Search for the cell housing the specified text and yield its (X, Y) center coordinate. 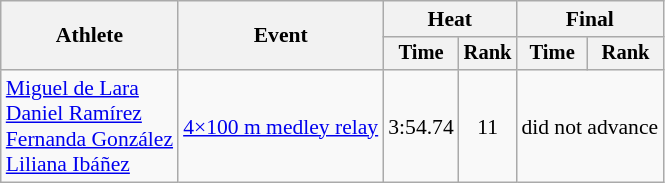
3:54.74 (420, 126)
did not advance (590, 126)
Final (590, 19)
Miguel de LaraDaniel RamírezFernanda GonzálezLiliana Ibáñez (90, 126)
Event (280, 36)
Athlete (90, 36)
Heat (450, 19)
4×100 m medley relay (280, 126)
11 (488, 126)
